Pinpoint the cell where the given text exists, returning its (X, Y) midpoint coordinate. 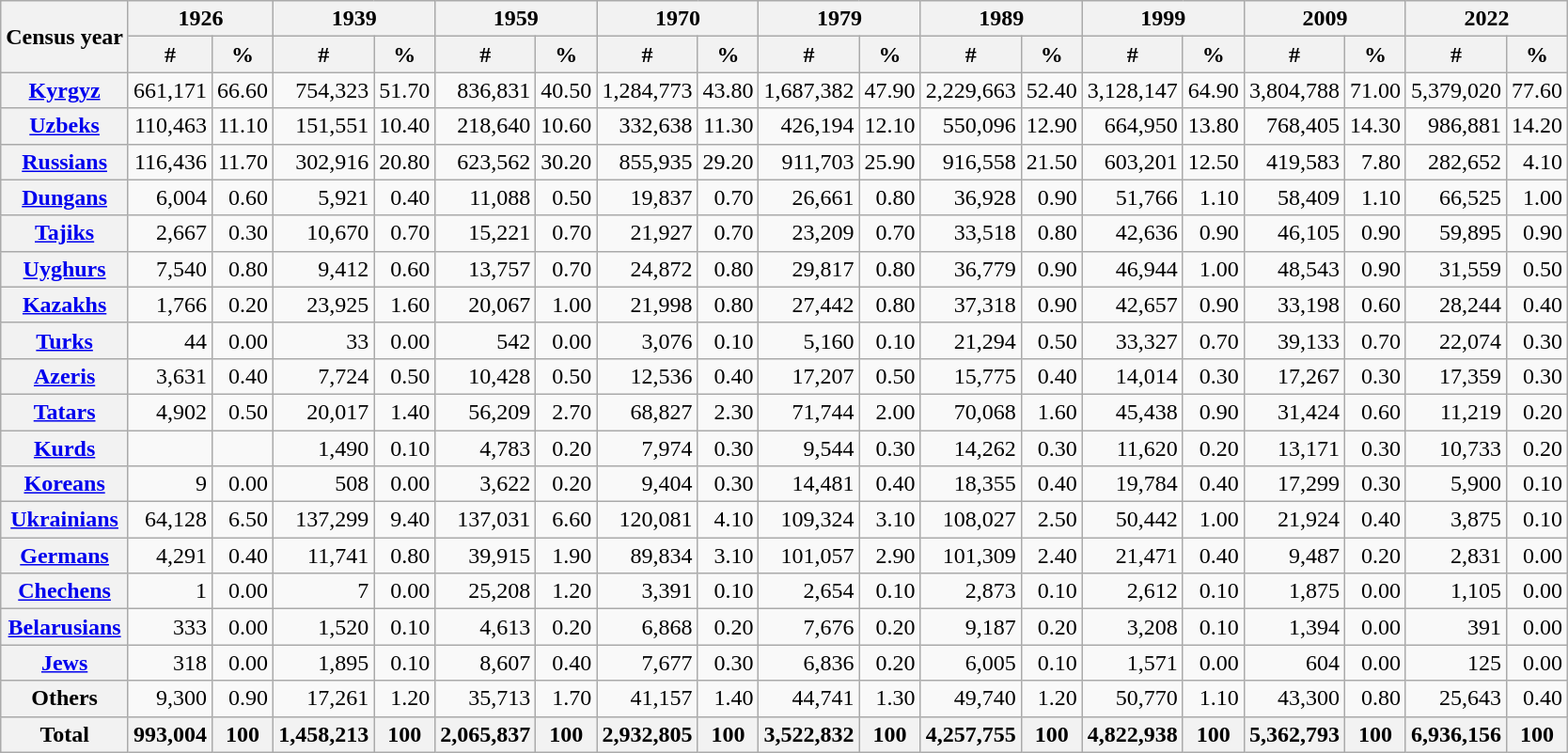
661,171 (169, 90)
993,004 (169, 734)
4,783 (485, 448)
15,221 (485, 233)
1999 (1163, 19)
151,551 (323, 126)
14.30 (1374, 126)
2.90 (889, 556)
50,442 (1132, 520)
64.90 (1213, 90)
43.80 (728, 90)
7,540 (169, 269)
137,031 (485, 520)
71.00 (1374, 90)
21,998 (647, 305)
603,201 (1132, 162)
11,088 (485, 197)
1.90 (566, 556)
1989 (1001, 19)
108,027 (970, 520)
11,741 (323, 556)
9,187 (970, 627)
30.20 (566, 162)
6,005 (970, 663)
Dungans (65, 197)
21,471 (1132, 556)
1,766 (169, 305)
2,065,837 (485, 734)
46,944 (1132, 269)
1.70 (566, 698)
66.60 (243, 90)
36,928 (970, 197)
48,543 (1294, 269)
1.30 (889, 698)
56,209 (485, 412)
9,412 (323, 269)
333 (169, 627)
1959 (516, 19)
10.40 (404, 126)
51.70 (404, 90)
1979 (839, 19)
24,872 (647, 269)
42,636 (1132, 233)
58,409 (1294, 197)
508 (323, 484)
11.70 (243, 162)
2.30 (728, 412)
Germans (65, 556)
4,902 (169, 412)
11,620 (1132, 448)
7,724 (323, 376)
2022 (1486, 19)
31,559 (1455, 269)
20,017 (323, 412)
542 (485, 340)
7.80 (1374, 162)
21.50 (1051, 162)
110,463 (169, 126)
754,323 (323, 90)
42,657 (1132, 305)
2.70 (566, 412)
31,424 (1294, 412)
2,831 (1455, 556)
23,209 (808, 233)
9,300 (169, 698)
2,932,805 (647, 734)
Ukrainians (65, 520)
17,207 (808, 376)
10,733 (1455, 448)
45,438 (1132, 412)
855,935 (647, 162)
916,558 (970, 162)
20.80 (404, 162)
6,936,156 (1455, 734)
836,831 (485, 90)
1,490 (323, 448)
50,770 (1132, 698)
19,837 (647, 197)
33,327 (1132, 340)
Kyrgyz (65, 90)
20,067 (485, 305)
68,827 (647, 412)
13,171 (1294, 448)
6,868 (647, 627)
5,900 (1455, 484)
3,804,788 (1294, 90)
604 (1294, 663)
14,481 (808, 484)
43,300 (1294, 698)
7 (323, 591)
28,244 (1455, 305)
1,687,382 (808, 90)
14,014 (1132, 376)
10.60 (566, 126)
29,817 (808, 269)
3,875 (1455, 520)
109,324 (808, 520)
426,194 (808, 126)
7,677 (647, 663)
1,458,213 (323, 734)
27,442 (808, 305)
77.60 (1538, 90)
2,612 (1132, 591)
41,157 (647, 698)
12.50 (1213, 162)
2.50 (1051, 520)
1,105 (1455, 591)
13,757 (485, 269)
39,133 (1294, 340)
7,974 (647, 448)
12.90 (1051, 126)
2,873 (970, 591)
Turks (65, 340)
Kazakhs (65, 305)
26,661 (808, 197)
9 (169, 484)
4,257,755 (970, 734)
17,261 (323, 698)
3,391 (647, 591)
Uyghurs (65, 269)
66,525 (1455, 197)
18,355 (970, 484)
Kurds (65, 448)
22,074 (1455, 340)
70,068 (970, 412)
101,057 (808, 556)
11.10 (243, 126)
5,379,020 (1455, 90)
13.80 (1213, 126)
44,741 (808, 698)
Jews (65, 663)
23,925 (323, 305)
14,262 (970, 448)
37,318 (970, 305)
9.40 (404, 520)
21,924 (1294, 520)
2,229,663 (970, 90)
59,895 (1455, 233)
1,284,773 (647, 90)
Total (65, 734)
17,267 (1294, 376)
391 (1455, 627)
302,916 (323, 162)
8,607 (485, 663)
Uzbeks (65, 126)
52.40 (1051, 90)
1926 (200, 19)
Koreans (65, 484)
33,198 (1294, 305)
46,105 (1294, 233)
21,294 (970, 340)
5,160 (808, 340)
1,520 (323, 627)
5,921 (323, 197)
4,613 (485, 627)
9,487 (1294, 556)
Chechens (65, 591)
3,076 (647, 340)
51,766 (1132, 197)
3,622 (485, 484)
33 (323, 340)
33,518 (970, 233)
44 (169, 340)
1 (169, 591)
9,544 (808, 448)
25,208 (485, 591)
39,915 (485, 556)
3,522,832 (808, 734)
9,404 (647, 484)
3,208 (1132, 627)
Census year (65, 37)
49,740 (970, 698)
19,784 (1132, 484)
12,536 (647, 376)
1,895 (323, 663)
1,571 (1132, 663)
25,643 (1455, 698)
6.60 (566, 520)
1970 (678, 19)
2.40 (1051, 556)
Others (65, 698)
986,881 (1455, 126)
120,081 (647, 520)
5,362,793 (1294, 734)
10,428 (485, 376)
17,299 (1294, 484)
1,394 (1294, 627)
664,950 (1132, 126)
11,219 (1455, 412)
125 (1455, 663)
2009 (1325, 19)
768,405 (1294, 126)
218,640 (485, 126)
35,713 (485, 698)
Tajiks (65, 233)
Russians (65, 162)
318 (169, 663)
2,667 (169, 233)
101,309 (970, 556)
4,822,938 (1132, 734)
36,779 (970, 269)
2,654 (808, 591)
29.20 (728, 162)
1939 (354, 19)
40.50 (566, 90)
11.30 (728, 126)
15,775 (970, 376)
12.10 (889, 126)
89,834 (647, 556)
6,836 (808, 663)
64,128 (169, 520)
116,436 (169, 162)
550,096 (970, 126)
Azeris (65, 376)
1,875 (1294, 591)
6,004 (169, 197)
17,359 (1455, 376)
911,703 (808, 162)
3,631 (169, 376)
21,927 (647, 233)
10,670 (323, 233)
Tatars (65, 412)
282,652 (1455, 162)
71,744 (808, 412)
2.00 (889, 412)
419,583 (1294, 162)
623,562 (485, 162)
6.50 (243, 520)
4,291 (169, 556)
332,638 (647, 126)
47.90 (889, 90)
25.90 (889, 162)
137,299 (323, 520)
7,676 (808, 627)
3,128,147 (1132, 90)
Belarusians (65, 627)
14.20 (1538, 126)
